Return (X, Y) of the center of cell containing provided text 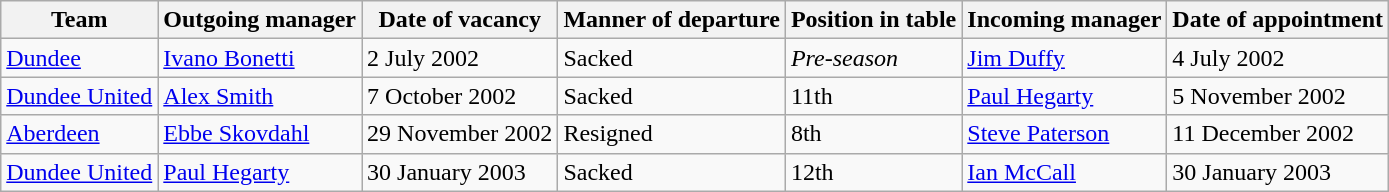
Outgoing manager (260, 20)
Jim Duffy (1064, 58)
Alex Smith (260, 96)
Date of appointment (1278, 20)
4 July 2002 (1278, 58)
7 October 2002 (460, 96)
8th (873, 134)
Pre-season (873, 58)
Position in table (873, 20)
5 November 2002 (1278, 96)
2 July 2002 (460, 58)
29 November 2002 (460, 134)
Date of vacancy (460, 20)
Steve Paterson (1064, 134)
Ebbe Skovdahl (260, 134)
11th (873, 96)
11 December 2002 (1278, 134)
Ian McCall (1064, 172)
Incoming manager (1064, 20)
12th (873, 172)
Ivano Bonetti (260, 58)
Manner of departure (672, 20)
Dundee (80, 58)
Aberdeen (80, 134)
Team (80, 20)
Resigned (672, 134)
